Search for the cell housing the specified text and yield its [X, Y] center coordinate. 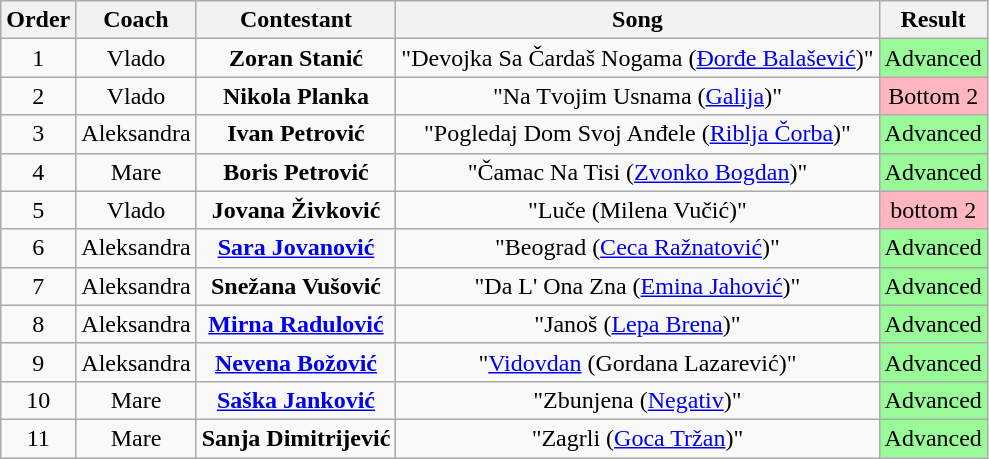
Boris Petrović [296, 172]
Nevena Božović [296, 362]
Nikola Planka [296, 96]
"Pogledaj Dom Svoj Anđele (Riblja Čorba)" [638, 134]
"Na Tvojim Usnama (Galija)" [638, 96]
6 [38, 248]
11 [38, 438]
3 [38, 134]
7 [38, 286]
"Vidovdan (Gordana Lazarević)" [638, 362]
9 [38, 362]
Contestant [296, 20]
5 [38, 210]
Bottom 2 [933, 96]
2 [38, 96]
8 [38, 324]
Mirna Radulović [296, 324]
Ivan Petrović [296, 134]
Song [638, 20]
"Beograd (Ceca Ražnatović)" [638, 248]
1 [38, 58]
4 [38, 172]
Result [933, 20]
"Čamac Na Tisi (Zvonko Bogdan)" [638, 172]
"Zbunjena (Negativ)" [638, 400]
Sanja Dimitrijević [296, 438]
10 [38, 400]
Coach [136, 20]
bottom 2 [933, 210]
Snežana Vušović [296, 286]
"Devojka Sa Čardaš Nogama (Đorđe Balašević)" [638, 58]
"Da L' Ona Zna (Emina Jahović)" [638, 286]
"Luče (Milena Vučić)" [638, 210]
Zoran Stanić [296, 58]
Jovana Živković [296, 210]
Sara Jovanović [296, 248]
Saška Janković [296, 400]
"Janoš (Lepa Brena)" [638, 324]
Order [38, 20]
"Zagrli (Goca Tržan)" [638, 438]
